Capture the cell that displays the provided text and extract its [x, y] central coordinate. 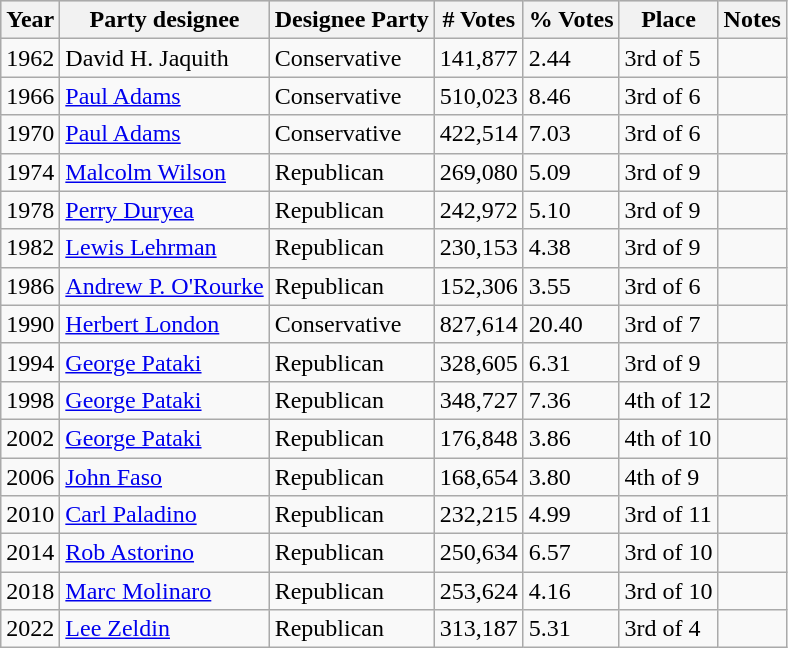
141,877 [478, 58]
313,187 [478, 629]
1998 [30, 400]
230,153 [478, 248]
1986 [30, 286]
Designee Party [352, 20]
Malcolm Wilson [164, 172]
Perry Duryea [164, 210]
269,080 [478, 172]
3rd of 11 [668, 515]
Marc Molinaro [164, 591]
2018 [30, 591]
6.31 [571, 362]
4th of 12 [668, 400]
7.36 [571, 400]
3rd of 4 [668, 629]
5.10 [571, 210]
4.38 [571, 248]
152,306 [478, 286]
Year [30, 20]
Notes [752, 20]
5.09 [571, 172]
6.57 [571, 553]
8.46 [571, 96]
232,215 [478, 515]
242,972 [478, 210]
3.86 [571, 438]
David H. Jaquith [164, 58]
3.55 [571, 286]
2002 [30, 438]
253,624 [478, 591]
7.03 [571, 134]
1974 [30, 172]
Carl Paladino [164, 515]
4.16 [571, 591]
Lee Zeldin [164, 629]
# Votes [478, 20]
John Faso [164, 477]
2010 [30, 515]
4.99 [571, 515]
2014 [30, 553]
510,023 [478, 96]
Party designee [164, 20]
1962 [30, 58]
Rob Astorino [164, 553]
1982 [30, 248]
2006 [30, 477]
2022 [30, 629]
Place [668, 20]
1990 [30, 324]
1978 [30, 210]
5.31 [571, 629]
348,727 [478, 400]
1966 [30, 96]
827,614 [478, 324]
422,514 [478, 134]
250,634 [478, 553]
3.80 [571, 477]
3rd of 7 [668, 324]
Lewis Lehrman [164, 248]
Herbert London [164, 324]
2.44 [571, 58]
% Votes [571, 20]
176,848 [478, 438]
Andrew P. O'Rourke [164, 286]
20.40 [571, 324]
4th of 10 [668, 438]
328,605 [478, 362]
4th of 9 [668, 477]
1970 [30, 134]
3rd of 5 [668, 58]
1994 [30, 362]
168,654 [478, 477]
